Provide the (x, y) coordinate of the cell's center where the given text is located.  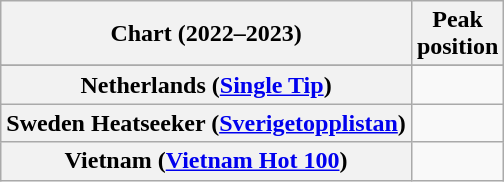
Sweden Heatseeker (Sverigetopplistan) (206, 123)
Chart (2022–2023) (206, 34)
Vietnam (Vietnam Hot 100) (206, 161)
Netherlands (Single Tip) (206, 85)
Peakposition (457, 34)
